Return (X, Y) of the center of cell containing provided text 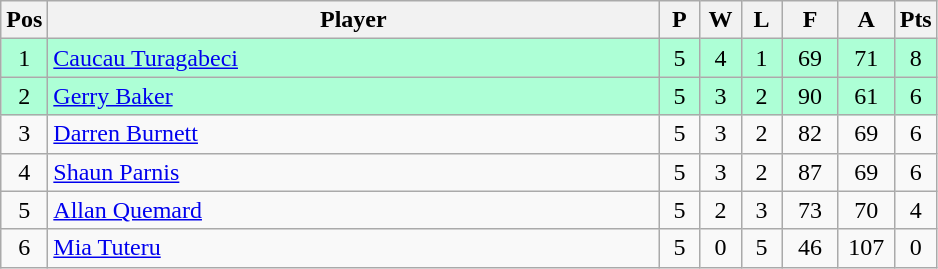
Caucau Turagabeci (354, 58)
Gerry Baker (354, 96)
A (866, 20)
107 (866, 248)
Allan Quemard (354, 210)
P (680, 20)
82 (810, 134)
Mia Tuteru (354, 248)
61 (866, 96)
8 (916, 58)
71 (866, 58)
Pts (916, 20)
L (762, 20)
F (810, 20)
90 (810, 96)
Shaun Parnis (354, 172)
W (720, 20)
46 (810, 248)
Player (354, 20)
Pos (24, 20)
70 (866, 210)
87 (810, 172)
Darren Burnett (354, 134)
73 (810, 210)
